Return the (x, y) coordinate for the center point of the cell that contains the specified text.  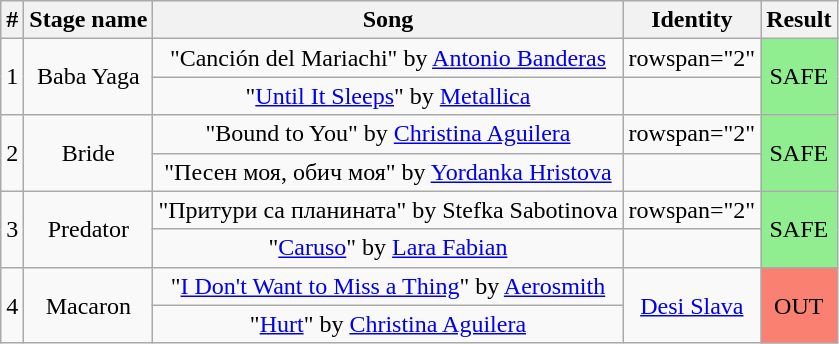
"Canción del Mariachi" by Antonio Banderas (388, 58)
2 (12, 153)
3 (12, 229)
Desi Slava (692, 305)
OUT (799, 305)
"Bound to You" by Christina Aguilera (388, 134)
Stage name (88, 20)
"Until It Sleeps" by Metallica (388, 96)
4 (12, 305)
"Песен моя, обич моя" by Yordanka Hristova (388, 172)
"I Don't Want to Miss a Thing" by Aerosmith (388, 286)
"Притури са планината" by Stefka Sabotinova (388, 210)
Baba Yaga (88, 77)
# (12, 20)
Macaron (88, 305)
Bride (88, 153)
"Hurt" by Christina Aguilera (388, 324)
Song (388, 20)
Identity (692, 20)
Predator (88, 229)
Result (799, 20)
1 (12, 77)
"Caruso" by Lara Fabian (388, 248)
